Scan for the cell matching the given text and deliver its (x, y) coordinate at center. 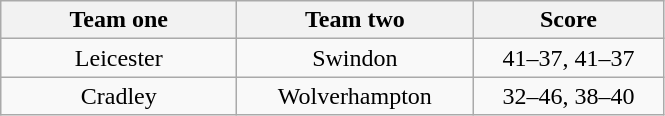
Wolverhampton (355, 96)
32–46, 38–40 (568, 96)
Team one (119, 20)
Swindon (355, 58)
Leicester (119, 58)
Cradley (119, 96)
Team two (355, 20)
41–37, 41–37 (568, 58)
Score (568, 20)
